Return [X, Y] of the center of cell containing provided text 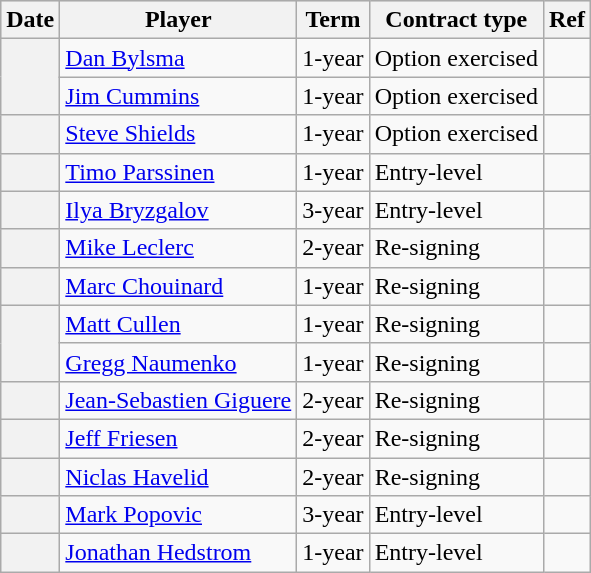
Ilya Bryzgalov [178, 210]
Jonathan Hedstrom [178, 553]
Jeff Friesen [178, 438]
Steve Shields [178, 134]
Mark Popovic [178, 515]
Ref [566, 20]
Jim Cummins [178, 96]
Matt Cullen [178, 324]
Contract type [456, 20]
Timo Parssinen [178, 172]
Jean-Sebastien Giguere [178, 400]
Niclas Havelid [178, 477]
Player [178, 20]
Dan Bylsma [178, 58]
Mike Leclerc [178, 248]
Marc Chouinard [178, 286]
Date [30, 20]
Term [333, 20]
Gregg Naumenko [178, 362]
